Identify which cell holds the provided text, then report its [X, Y] central coordinate. 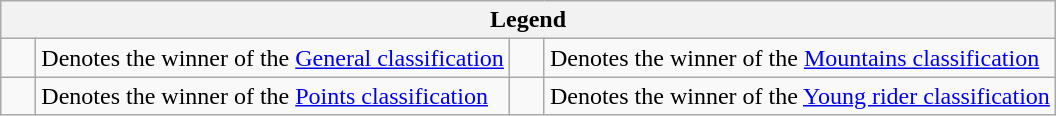
Denotes the winner of the Young rider classification [800, 96]
Denotes the winner of the General classification [273, 58]
Legend [528, 20]
Denotes the winner of the Mountains classification [800, 58]
Denotes the winner of the Points classification [273, 96]
